Provide the [x, y] coordinate of the cell's center where the given text is located.  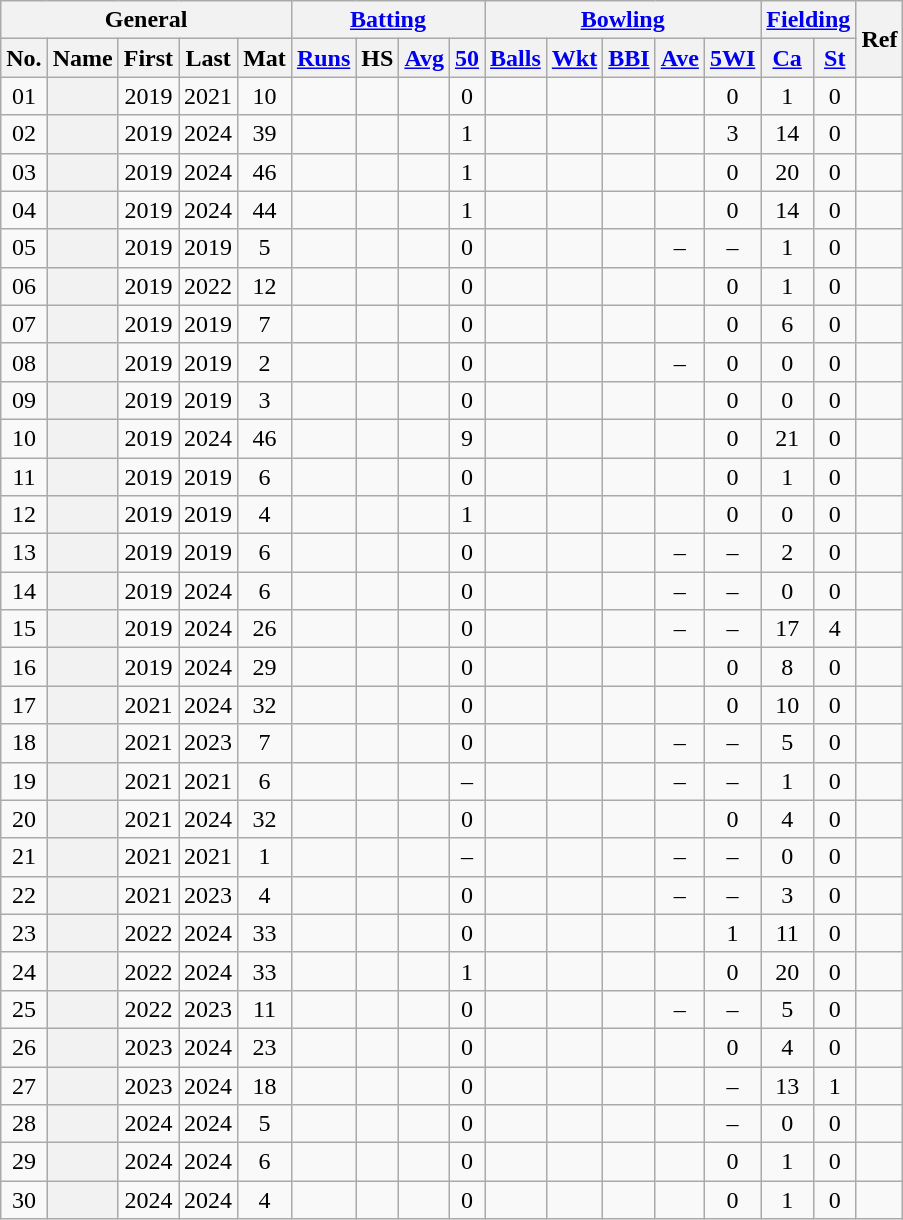
No. [24, 58]
25 [24, 1009]
03 [24, 172]
24 [24, 971]
16 [24, 667]
39 [265, 134]
19 [24, 781]
First [148, 58]
22 [24, 895]
Wkt [574, 58]
Last [208, 58]
Avg [424, 58]
Runs [323, 58]
04 [24, 210]
09 [24, 400]
44 [265, 210]
06 [24, 286]
30 [24, 1200]
9 [466, 438]
50 [466, 58]
Ca [788, 58]
07 [24, 324]
05 [24, 248]
Name [82, 58]
BBI [629, 58]
27 [24, 1085]
28 [24, 1124]
Balls [516, 58]
15 [24, 629]
Mat [265, 58]
Fielding [808, 20]
5WI [732, 58]
08 [24, 362]
01 [24, 96]
Ref [880, 39]
HS [378, 58]
St [835, 58]
02 [24, 134]
Batting [388, 20]
Bowling [623, 20]
General [146, 20]
8 [788, 667]
Ave [680, 58]
